Locate the cell with the specified text and output its [X, Y] center coordinate. 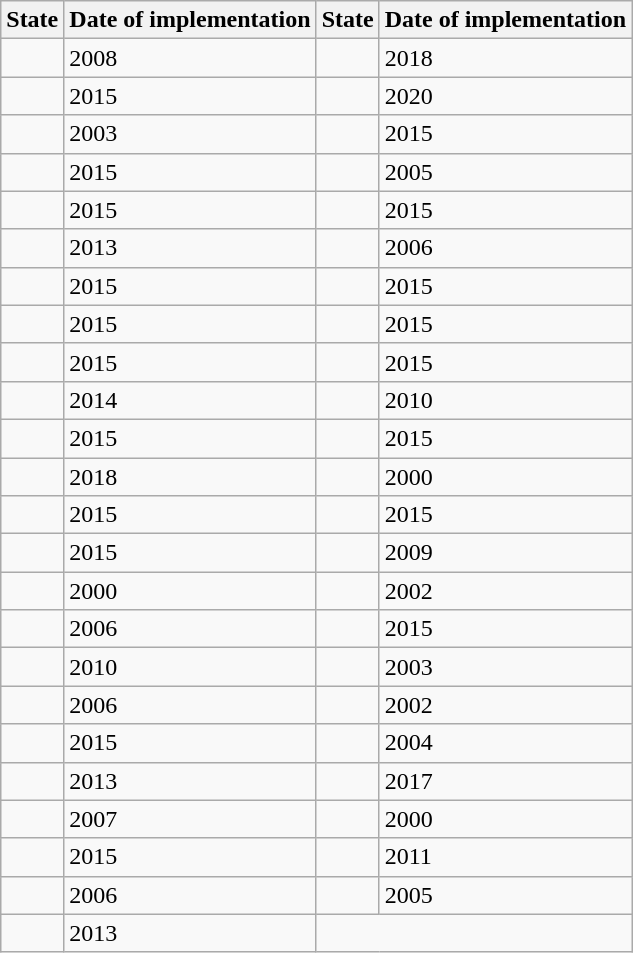
2011 [505, 857]
2009 [505, 553]
2004 [505, 743]
2014 [190, 400]
2017 [505, 781]
2020 [505, 96]
2007 [190, 819]
2008 [190, 58]
